Determine the (x, y) coordinate at the center of the cell enclosing the given text.  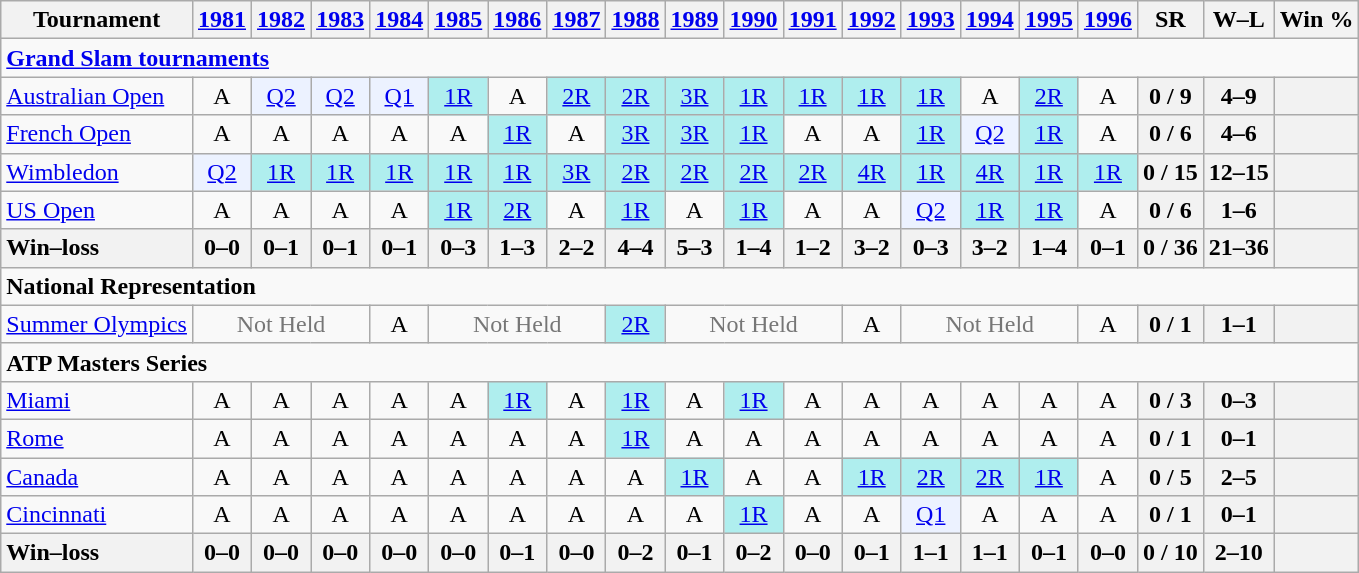
1982 (282, 20)
Grand Slam tournaments (680, 58)
Wimbledon (97, 172)
1–3 (518, 248)
0 / 5 (1170, 477)
1995 (1048, 20)
1981 (222, 20)
ATP Masters Series (680, 362)
W–L (1238, 20)
2–2 (576, 248)
Canada (97, 477)
Summer Olympics (97, 324)
1993 (930, 20)
1989 (694, 20)
Win % (1316, 20)
2–5 (1238, 477)
Miami (97, 400)
4–9 (1238, 96)
5–3 (694, 248)
1–2 (812, 248)
0 / 36 (1170, 248)
National Representation (680, 286)
21–36 (1238, 248)
1–6 (1238, 210)
1992 (872, 20)
2–10 (1238, 553)
4–4 (636, 248)
SR (1170, 20)
Australian Open (97, 96)
0 / 15 (1170, 172)
1985 (458, 20)
1996 (1108, 20)
1991 (812, 20)
Rome (97, 438)
French Open (97, 134)
1988 (636, 20)
Tournament (97, 20)
0 / 10 (1170, 553)
4–6 (1238, 134)
1983 (340, 20)
Cincinnati (97, 515)
1986 (518, 20)
US Open (97, 210)
1990 (754, 20)
0 / 9 (1170, 96)
0 / 3 (1170, 400)
1987 (576, 20)
1994 (990, 20)
12–15 (1238, 172)
1984 (400, 20)
